Return [x, y] of the center of cell containing provided text 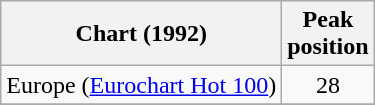
Peakposition [328, 34]
28 [328, 85]
Europe (Eurochart Hot 100) [142, 85]
Chart (1992) [142, 34]
